From the cell containing the given text, extract its center point as (x, y) coordinate. 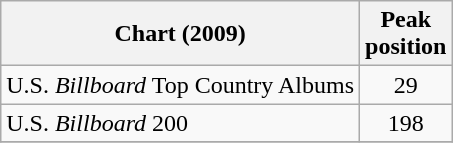
U.S. Billboard 200 (180, 123)
Peakposition (406, 34)
U.S. Billboard Top Country Albums (180, 85)
198 (406, 123)
29 (406, 85)
Chart (2009) (180, 34)
